Return (X, Y) of the center of cell containing provided text 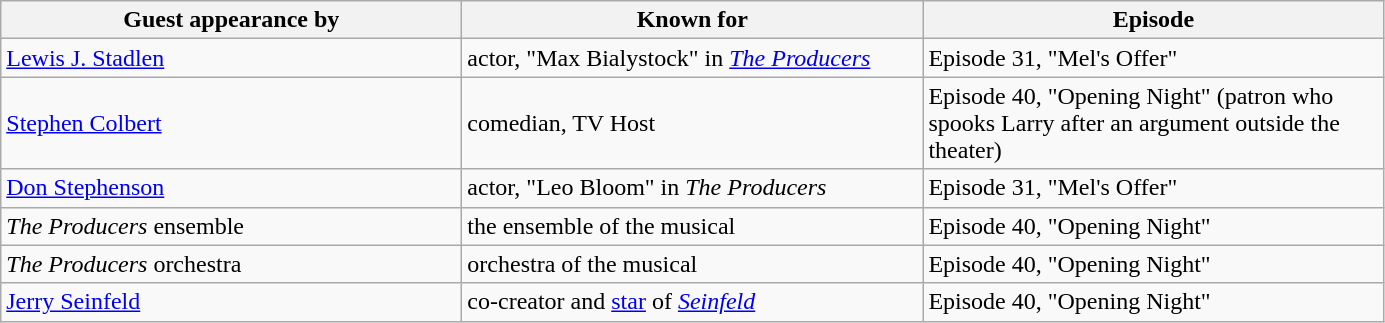
Episode 40, "Opening Night" (patron who spooks Larry after an argument outside the theater) (1154, 123)
Episode (1154, 20)
Known for (692, 20)
actor, "Max Bialystock" in The Producers (692, 58)
Jerry Seinfeld (232, 302)
co-creator and star of Seinfeld (692, 302)
Guest appearance by (232, 20)
Stephen Colbert (232, 123)
the ensemble of the musical (692, 226)
The Producers orchestra (232, 264)
orchestra of the musical (692, 264)
Don Stephenson (232, 188)
The Producers ensemble (232, 226)
Lewis J. Stadlen (232, 58)
comedian, TV Host (692, 123)
actor, "Leo Bloom" in The Producers (692, 188)
